From the cell containing the given text, extract its center point as [X, Y] coordinate. 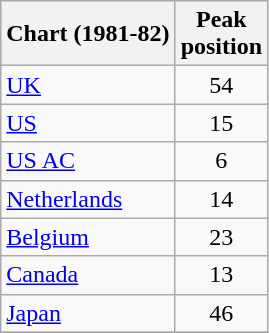
Belgium [88, 237]
14 [221, 199]
54 [221, 85]
Chart (1981-82) [88, 34]
Japan [88, 313]
13 [221, 275]
46 [221, 313]
15 [221, 123]
23 [221, 237]
6 [221, 161]
Peakposition [221, 34]
US [88, 123]
Netherlands [88, 199]
Canada [88, 275]
UK [88, 85]
US AC [88, 161]
